Pinpoint the cell where the given text exists, returning its (X, Y) midpoint coordinate. 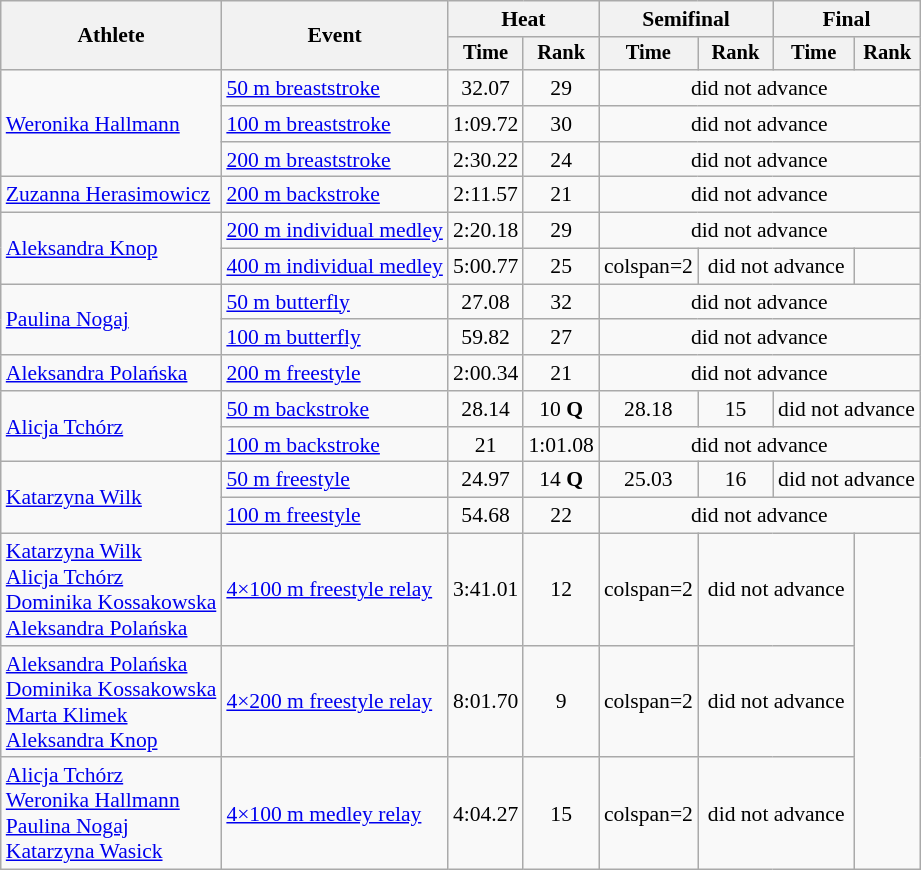
27.08 (486, 302)
100 m breaststroke (334, 124)
Alicja TchórzWeronika HallmannPaulina NogajKatarzyna Wasick (112, 814)
Final (846, 19)
2:30.22 (486, 160)
25.03 (648, 480)
Katarzyna WilkAlicja TchórzDominika KossakowskaAleksandra Polańska (112, 590)
24.97 (486, 480)
59.82 (486, 338)
28.14 (486, 409)
Aleksandra Knop (112, 248)
1:09.72 (486, 124)
Weronika Hallmann (112, 124)
28.18 (648, 409)
2:11.57 (486, 195)
22 (560, 516)
32.07 (486, 88)
100 m butterfly (334, 338)
10 Q (560, 409)
200 m backstroke (334, 195)
Athlete (112, 36)
32 (560, 302)
4×100 m freestyle relay (334, 590)
200 m breaststroke (334, 160)
Zuzanna Herasimowicz (112, 195)
4×100 m medley relay (334, 814)
54.68 (486, 516)
2:20.18 (486, 231)
27 (560, 338)
Heat (524, 19)
200 m freestyle (334, 373)
12 (560, 590)
50 m butterfly (334, 302)
Aleksandra PolańskaDominika KossakowskaMarta KlimekAleksandra Knop (112, 702)
30 (560, 124)
4×200 m freestyle relay (334, 702)
Katarzyna Wilk (112, 498)
2:00.34 (486, 373)
Semifinal (686, 19)
100 m freestyle (334, 516)
100 m backstroke (334, 445)
Paulina Nogaj (112, 320)
24 (560, 160)
5:00.77 (486, 267)
3:41.01 (486, 590)
50 m freestyle (334, 480)
50 m breaststroke (334, 88)
1:01.08 (560, 445)
Event (334, 36)
9 (560, 702)
14 Q (560, 480)
16 (736, 480)
Aleksandra Polańska (112, 373)
200 m individual medley (334, 231)
Alicja Tchórz (112, 426)
4:04.27 (486, 814)
400 m individual medley (334, 267)
8:01.70 (486, 702)
25 (560, 267)
50 m backstroke (334, 409)
